Provide the (x, y) coordinate of the cell's center where the given text is located.  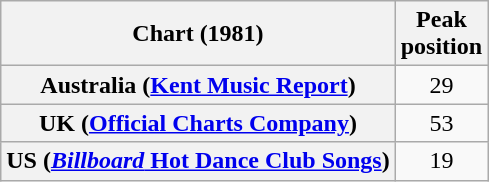
29 (441, 85)
Peakposition (441, 34)
US (Billboard Hot Dance Club Songs) (198, 161)
Chart (1981) (198, 34)
UK (Official Charts Company) (198, 123)
Australia (Kent Music Report) (198, 85)
19 (441, 161)
53 (441, 123)
